Find where the given text appears and provide that cell's center as [X, Y] coordinate. 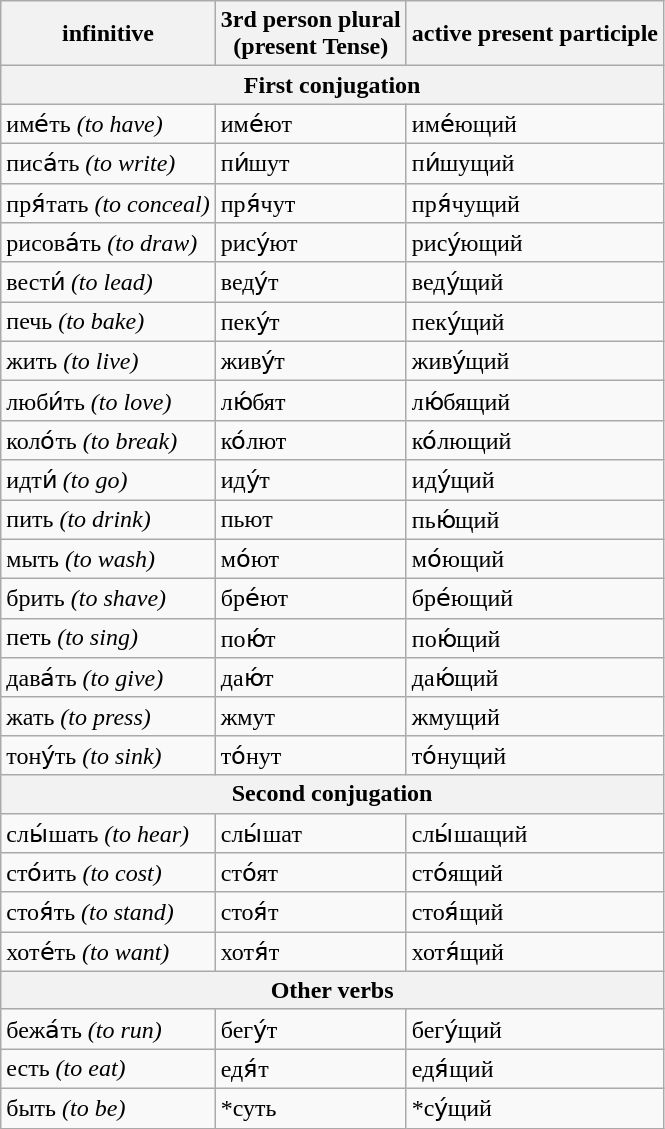
infinitive [108, 34]
пря́чут [310, 203]
печь (to bake) [108, 322]
мыть (to wash) [108, 559]
слы́шать (to hear) [108, 833]
иду́т [310, 480]
бре́ющий [534, 599]
люби́ть (to love) [108, 401]
име́ют [310, 124]
бре́ют [310, 599]
хотя́щий [534, 952]
живу́щий [534, 361]
Other verbs [332, 990]
пеку́т [310, 322]
бегу́щий [534, 1029]
то́нут [310, 755]
сто́ят [310, 873]
жать (to press) [108, 716]
рисова́ть (to draw) [108, 243]
лю́бящий [534, 401]
то́нущий [534, 755]
даю́щий [534, 678]
брить (to shave) [108, 599]
тону́ть (to sink) [108, 755]
писа́ть (to write) [108, 163]
слы́шат [310, 833]
сто́ящий [534, 873]
живу́т [310, 361]
пеку́щий [534, 322]
рису́ют [310, 243]
лю́бят [310, 401]
едя́т [310, 1069]
пою́щий [534, 638]
име́ть (to have) [108, 124]
пря́тать (to conceal) [108, 203]
Second conjugation [332, 794]
петь (to sing) [108, 638]
хотя́т [310, 952]
пою́т [310, 638]
пи́шут [310, 163]
стоя́т [310, 912]
active present participle [534, 34]
пря́чущий [534, 203]
сто́ить (to cost) [108, 873]
вести́ (to lead) [108, 282]
First conjugation [332, 85]
стоя́щий [534, 912]
бежа́ть (to run) [108, 1029]
пью́щий [534, 520]
рису́ющий [534, 243]
име́ющий [534, 124]
бегу́т [310, 1029]
есть (to eat) [108, 1069]
жмущий [534, 716]
едя́щий [534, 1069]
веду́т [310, 282]
пить (to drink) [108, 520]
даю́т [310, 678]
идти́ (to go) [108, 480]
стоя́ть (to stand) [108, 912]
3rd person plural(present Tense) [310, 34]
дава́ть (to give) [108, 678]
коло́ть (to break) [108, 440]
хоте́ть (to want) [108, 952]
пи́шущий [534, 163]
*суть [310, 1108]
*су́щий [534, 1108]
ко́лющий [534, 440]
жмут [310, 716]
мо́ющий [534, 559]
ко́лют [310, 440]
пьют [310, 520]
мо́ют [310, 559]
жить (to live) [108, 361]
слы́шащий [534, 833]
веду́щий [534, 282]
иду́щий [534, 480]
быть (to be) [108, 1108]
